Return the [x, y] coordinate for the center point of the cell that contains the specified text.  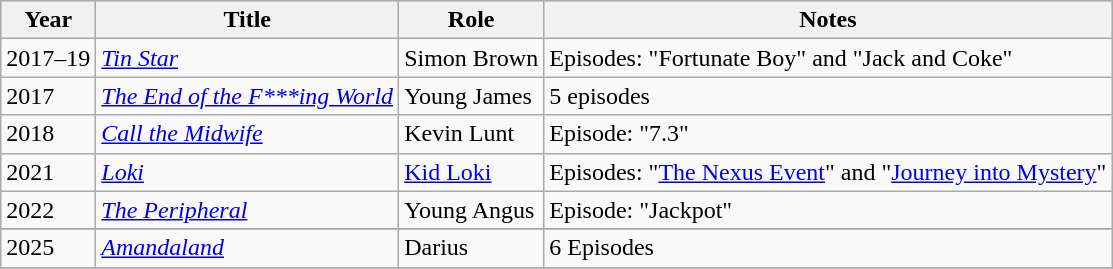
Episodes: "The Nexus Event" and "Journey into Mystery" [828, 172]
2018 [48, 134]
Young Angus [472, 210]
Young James [472, 96]
The End of the F***ing World [248, 96]
Call the Midwife [248, 134]
Loki [248, 172]
Tin Star [248, 58]
Darius [472, 248]
Title [248, 20]
Kid Loki [472, 172]
Kevin Lunt [472, 134]
Episodes: "Fortunate Boy" and "Jack and Coke" [828, 58]
6 Episodes [828, 248]
2021 [48, 172]
Episode: "7.3" [828, 134]
Year [48, 20]
Amandaland [248, 248]
Episode: "Jackpot" [828, 210]
2022 [48, 210]
2017–19 [48, 58]
2025 [48, 248]
Notes [828, 20]
Role [472, 20]
Simon Brown [472, 58]
5 episodes [828, 96]
2017 [48, 96]
The Peripheral [248, 210]
